Return the [x, y] coordinate for the center point of the cell that contains the specified text.  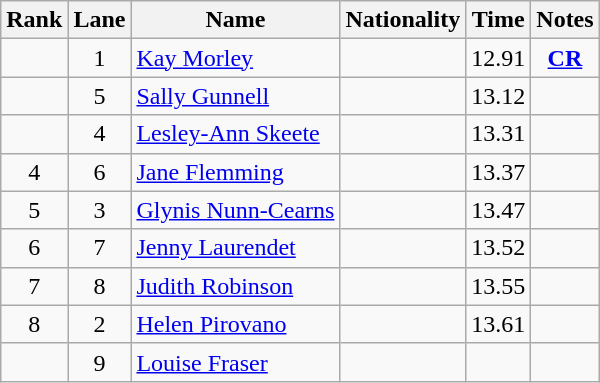
Louise Fraser [236, 362]
CR [565, 58]
1 [100, 58]
Sally Gunnell [236, 96]
13.31 [498, 134]
2 [100, 324]
Time [498, 20]
Lane [100, 20]
Nationality [403, 20]
12.91 [498, 58]
Notes [565, 20]
Lesley-Ann Skeete [236, 134]
Jenny Laurendet [236, 248]
13.37 [498, 172]
Glynis Nunn-Cearns [236, 210]
13.52 [498, 248]
Kay Morley [236, 58]
13.61 [498, 324]
Helen Pirovano [236, 324]
13.12 [498, 96]
13.47 [498, 210]
9 [100, 362]
13.55 [498, 286]
Rank [34, 20]
3 [100, 210]
Jane Flemming [236, 172]
Name [236, 20]
Judith Robinson [236, 286]
